Find where the given text appears and provide that cell's center as (x, y) coordinate. 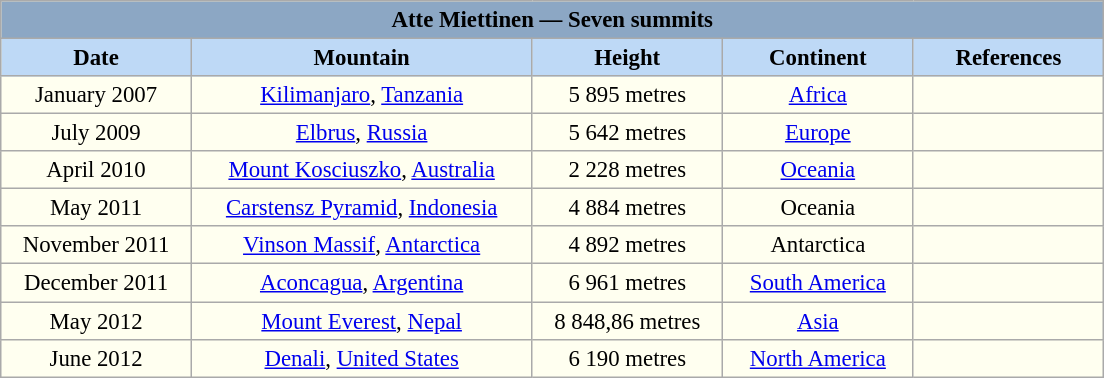
Denali, United States (362, 358)
December 2011 (96, 283)
Antarctica (818, 245)
Asia (818, 321)
Continent (818, 58)
6 190 metres (628, 358)
North America (818, 358)
8 848,86 metres (628, 321)
South America (818, 283)
Africa (818, 95)
Mount Everest, Nepal (362, 321)
Date (96, 58)
6 961 metres (628, 283)
5 895 metres (628, 95)
Europe (818, 133)
2 228 metres (628, 170)
Vinson Massif, Antarctica (362, 245)
4 892 metres (628, 245)
4 884 metres (628, 208)
July 2009 (96, 133)
Height (628, 58)
Kilimanjaro, Tanzania (362, 95)
May 2011 (96, 208)
Mountain (362, 58)
April 2010 (96, 170)
January 2007 (96, 95)
Mount Kosciuszko, Australia (362, 170)
June 2012 (96, 358)
November 2011 (96, 245)
Carstensz Pyramid, Indonesia (362, 208)
Elbrus, Russia (362, 133)
Atte Miettinen — Seven summits (552, 20)
May 2012 (96, 321)
5 642 metres (628, 133)
Aconcagua, Argentina (362, 283)
References (1008, 58)
